From the cell containing the given text, extract its center point as (x, y) coordinate. 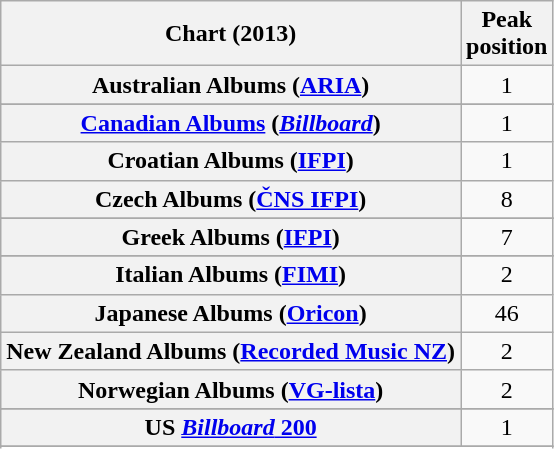
Australian Albums (ARIA) (231, 85)
Chart (2013) (231, 34)
Peakposition (506, 34)
Croatian Albums (IFPI) (231, 161)
46 (506, 313)
New Zealand Albums (Recorded Music NZ) (231, 351)
Japanese Albums (Oricon) (231, 313)
Norwegian Albums (VG-lista) (231, 389)
Italian Albums (FIMI) (231, 275)
Czech Albums (ČNS IFPI) (231, 199)
8 (506, 199)
Canadian Albums (Billboard) (231, 123)
Greek Albums (IFPI) (231, 237)
US Billboard 200 (231, 427)
7 (506, 237)
